Pinpoint the cell where the given text exists, returning its [X, Y] midpoint coordinate. 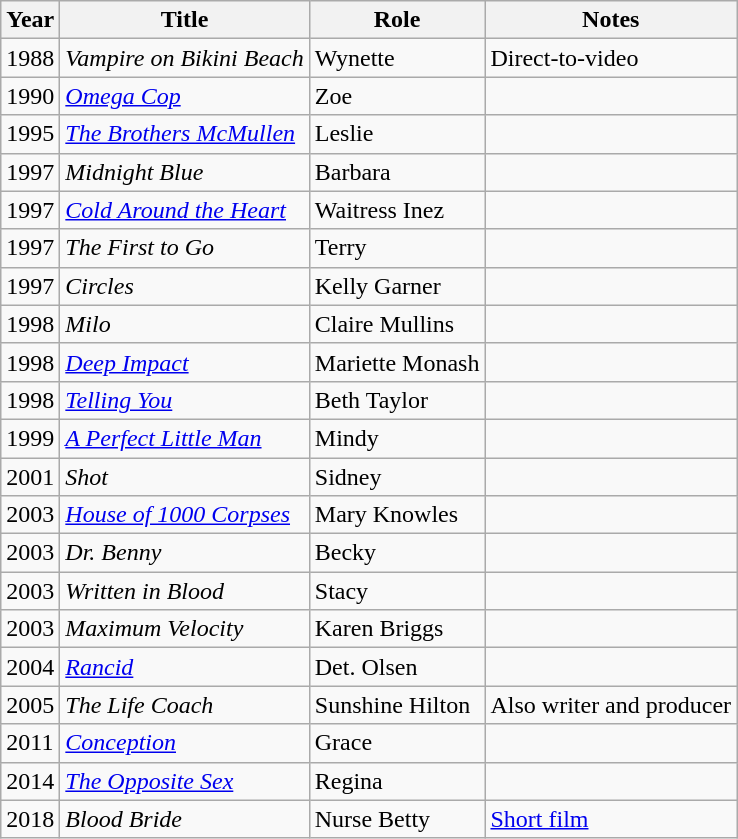
1988 [30, 58]
Rancid [184, 667]
Leslie [397, 134]
Cold Around the Heart [184, 210]
Maximum Velocity [184, 629]
Det. Olsen [397, 667]
2001 [30, 477]
The First to Go [184, 248]
Claire Mullins [397, 324]
Waitress Inez [397, 210]
Telling You [184, 400]
Sidney [397, 477]
Stacy [397, 591]
Mindy [397, 438]
Year [30, 20]
Becky [397, 553]
2014 [30, 781]
Barbara [397, 172]
Mary Knowles [397, 515]
Notes [611, 20]
2005 [30, 705]
2011 [30, 743]
Zoe [397, 96]
House of 1000 Corpses [184, 515]
Role [397, 20]
A Perfect Little Man [184, 438]
1990 [30, 96]
Kelly Garner [397, 286]
Title [184, 20]
Vampire on Bikini Beach [184, 58]
Beth Taylor [397, 400]
Shot [184, 477]
Wynette [397, 58]
Omega Cop [184, 96]
Terry [397, 248]
The Brothers McMullen [184, 134]
Mariette Monash [397, 362]
Blood Bride [184, 819]
2004 [30, 667]
Dr. Benny [184, 553]
Short film [611, 819]
Nurse Betty [397, 819]
The Life Coach [184, 705]
Direct-to-video [611, 58]
2018 [30, 819]
Deep Impact [184, 362]
Sunshine Hilton [397, 705]
Grace [397, 743]
1999 [30, 438]
Also writer and producer [611, 705]
Midnight Blue [184, 172]
Milo [184, 324]
Regina [397, 781]
Written in Blood [184, 591]
Conception [184, 743]
Circles [184, 286]
1995 [30, 134]
Karen Briggs [397, 629]
The Opposite Sex [184, 781]
